Pinpoint the cell where the given text exists, returning its [X, Y] midpoint coordinate. 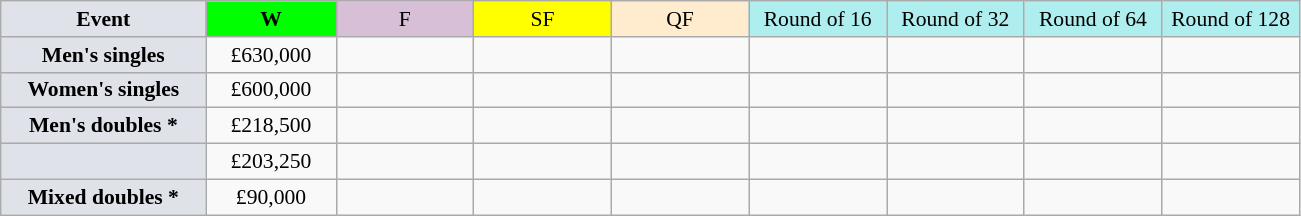
Round of 32 [955, 19]
SF [543, 19]
Round of 16 [818, 19]
Round of 128 [1231, 19]
£630,000 [271, 55]
£203,250 [271, 162]
Event [104, 19]
Men's doubles * [104, 126]
Women's singles [104, 90]
F [405, 19]
QF [680, 19]
Mixed doubles * [104, 197]
£218,500 [271, 126]
£600,000 [271, 90]
£90,000 [271, 197]
W [271, 19]
Round of 64 [1093, 19]
Men's singles [104, 55]
